Return the (X, Y) coordinate for the center point of the cell that contains the specified text.  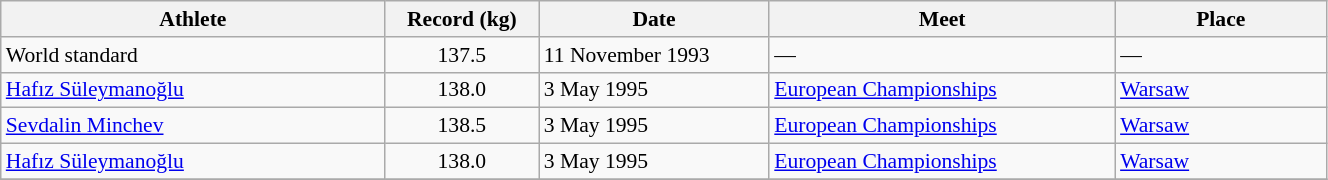
World standard (193, 55)
Meet (942, 19)
Date (654, 19)
138.5 (462, 126)
Record (kg) (462, 19)
Athlete (193, 19)
Place (1220, 19)
11 November 1993 (654, 55)
Sevdalin Minchev (193, 126)
137.5 (462, 55)
